Return [x, y] of the center of cell containing provided text 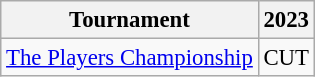
Tournament [130, 20]
CUT [286, 58]
2023 [286, 20]
The Players Championship [130, 58]
